Capture the cell that displays the provided text and extract its [x, y] central coordinate. 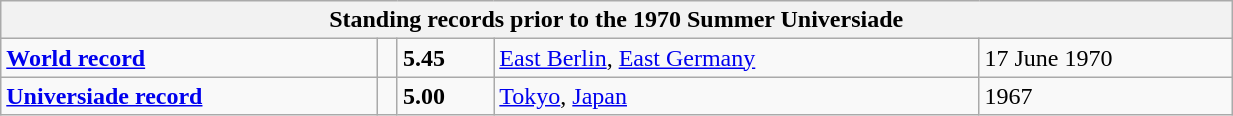
17 June 1970 [1106, 58]
5.00 [445, 96]
Universiade record [190, 96]
Standing records prior to the 1970 Summer Universiade [616, 20]
1967 [1106, 96]
5.45 [445, 58]
East Berlin, East Germany [736, 58]
World record [190, 58]
Tokyo, Japan [736, 96]
